Output the (x, y) coordinate of the center of the cell containing the given text.  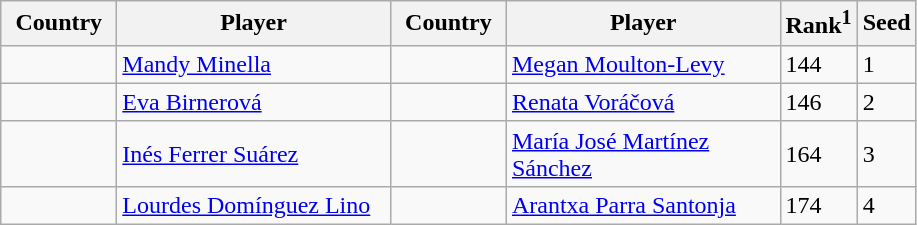
Eva Birnerová (254, 102)
164 (818, 154)
1 (886, 64)
Mandy Minella (254, 64)
Rank1 (818, 24)
Seed (886, 24)
Arantxa Parra Santonja (643, 205)
144 (818, 64)
Megan Moulton-Levy (643, 64)
María José Martínez Sánchez (643, 154)
Lourdes Domínguez Lino (254, 205)
Inés Ferrer Suárez (254, 154)
146 (818, 102)
Renata Voráčová (643, 102)
3 (886, 154)
174 (818, 205)
4 (886, 205)
2 (886, 102)
